Search for the cell housing the specified text and yield its [x, y] center coordinate. 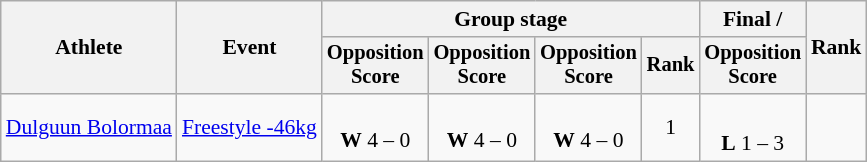
Event [250, 48]
Final / [752, 19]
Freestyle -46kg [250, 128]
Athlete [89, 48]
1 [671, 128]
Group stage [510, 19]
Dulguun Bolormaa [89, 128]
L 1 – 3 [752, 128]
